Capture the cell that displays the provided text and extract its [X, Y] central coordinate. 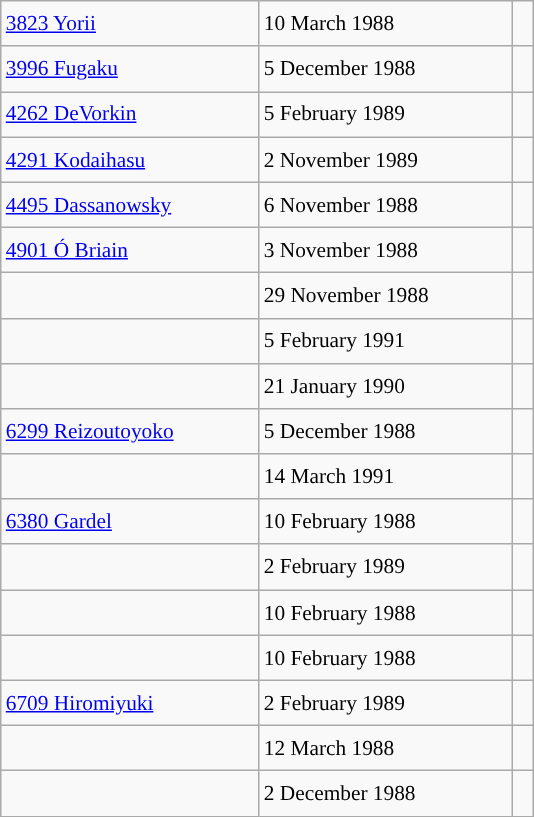
6709 Hiromiyuki [130, 702]
21 January 1990 [386, 386]
3 November 1988 [386, 250]
6299 Reizoutoyoko [130, 432]
3823 Yorii [130, 24]
6 November 1988 [386, 204]
6380 Gardel [130, 522]
4901 Ó Briain [130, 250]
10 March 1988 [386, 24]
5 February 1989 [386, 114]
14 March 1991 [386, 476]
3996 Fugaku [130, 68]
4291 Kodaihasu [130, 160]
29 November 1988 [386, 296]
2 December 1988 [386, 794]
12 March 1988 [386, 748]
4262 DeVorkin [130, 114]
4495 Dassanowsky [130, 204]
5 February 1991 [386, 340]
2 November 1989 [386, 160]
